From the cell containing the given text, extract its center point as [X, Y] coordinate. 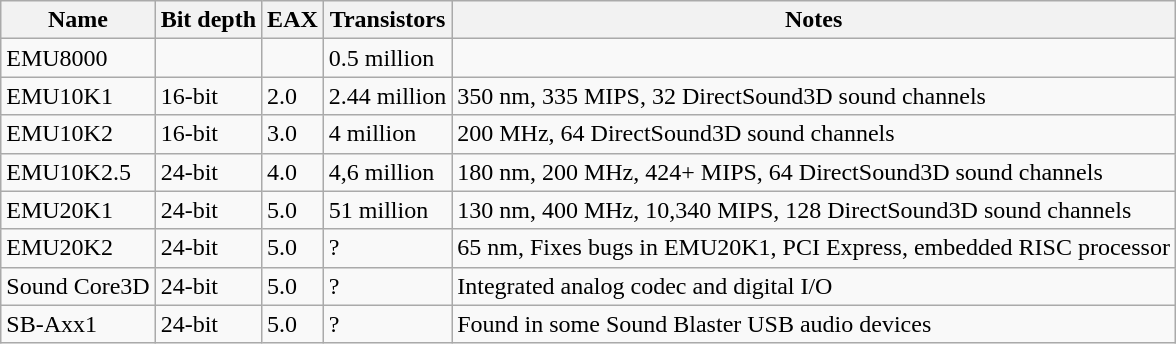
4,6 million [387, 172]
200 MHz, 64 DirectSound3D sound channels [814, 134]
Name [78, 20]
Found in some Sound Blaster USB audio devices [814, 324]
EAX [293, 20]
4.0 [293, 172]
Notes [814, 20]
EMU10K2 [78, 134]
4 million [387, 134]
130 nm, 400 MHz, 10,340 MIPS, 128 DirectSound3D sound channels [814, 210]
51 million [387, 210]
2.0 [293, 96]
350 nm, 335 MIPS, 32 DirectSound3D sound channels [814, 96]
65 nm, Fixes bugs in EMU20K1, PCI Express, embedded RISC processor [814, 248]
SB-Axx1 [78, 324]
Transistors [387, 20]
EMU8000 [78, 58]
Integrated analog codec and digital I/O [814, 286]
EMU20K2 [78, 248]
EMU10K2.5 [78, 172]
EMU10K1 [78, 96]
3.0 [293, 134]
Bit depth [208, 20]
EMU20K1 [78, 210]
2.44 million [387, 96]
180 nm, 200 MHz, 424+ MIPS, 64 DirectSound3D sound channels [814, 172]
0.5 million [387, 58]
Sound Core3D [78, 286]
